Output the [x, y] coordinate of the center of the cell containing the given text.  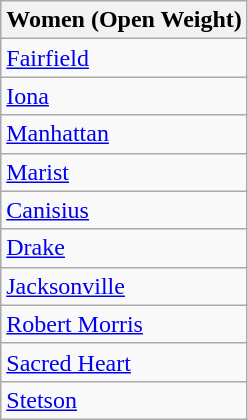
Drake [124, 248]
Women (Open Weight) [124, 20]
Jacksonville [124, 286]
Marist [124, 172]
Stetson [124, 400]
Fairfield [124, 58]
Iona [124, 96]
Sacred Heart [124, 362]
Manhattan [124, 134]
Canisius [124, 210]
Robert Morris [124, 324]
